Extract the (X, Y) coordinate from the center of the cell holding the provided text.  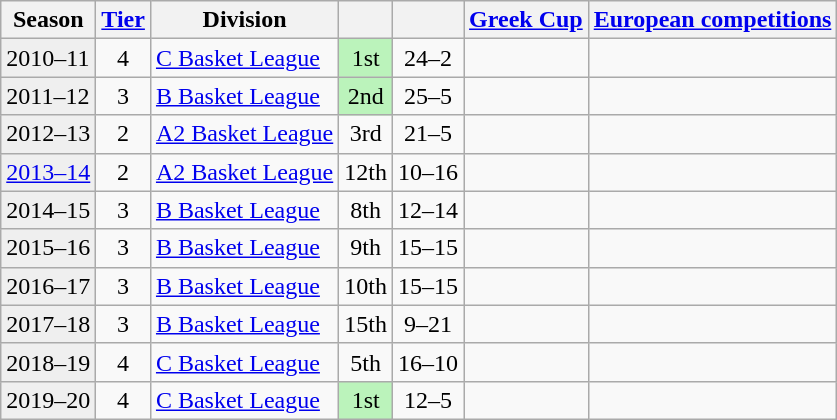
10th (366, 286)
2nd (366, 96)
16–10 (428, 362)
2017–18 (48, 324)
Tier (124, 20)
Season (48, 20)
8th (366, 210)
3rd (366, 134)
2019–20 (48, 400)
2016–17 (48, 286)
25–5 (428, 96)
2011–12 (48, 96)
2018–19 (48, 362)
10–16 (428, 172)
9th (366, 248)
9–21 (428, 324)
2013–14 (48, 172)
24–2 (428, 58)
5th (366, 362)
2012–13 (48, 134)
12th (366, 172)
15th (366, 324)
European competitions (712, 20)
2015–16 (48, 248)
Division (244, 20)
12–5 (428, 400)
21–5 (428, 134)
2014–15 (48, 210)
Greek Cup (526, 20)
2010–11 (48, 58)
12–14 (428, 210)
